Output the (X, Y) coordinate of the center of the cell containing the given text.  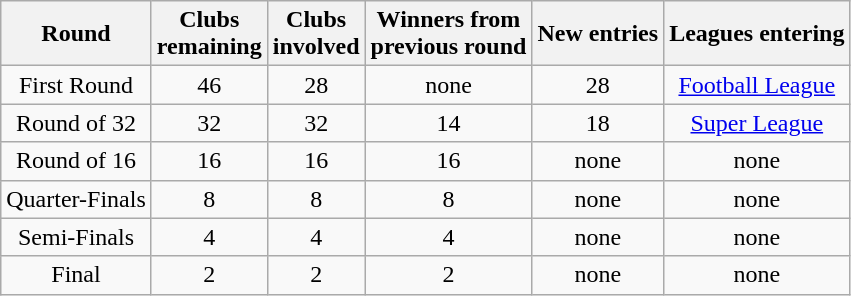
Clubsremaining (209, 34)
Leagues entering (757, 34)
Clubsinvolved (316, 34)
14 (448, 123)
New entries (598, 34)
Round (76, 34)
46 (209, 85)
Round of 16 (76, 161)
Semi-Finals (76, 237)
Round of 32 (76, 123)
18 (598, 123)
First Round (76, 85)
Winners from previous round (448, 34)
Quarter-Finals (76, 199)
Final (76, 275)
Football League (757, 85)
Super League (757, 123)
